Provide the (x, y) coordinate of the cell's center where the given text is located.  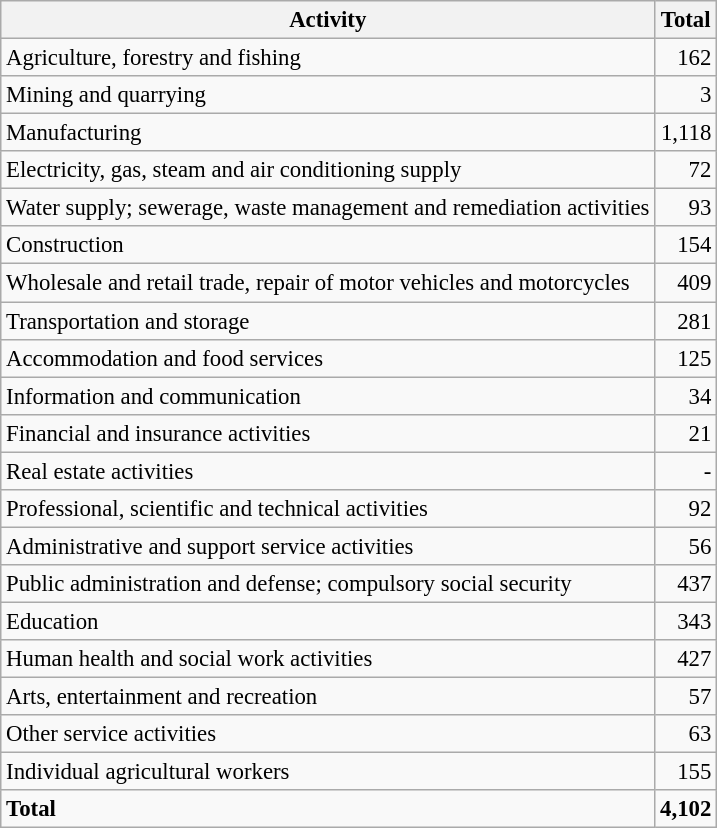
63 (686, 734)
Information and communication (328, 396)
Electricity, gas, steam and air conditioning supply (328, 170)
125 (686, 358)
Mining and quarrying (328, 95)
281 (686, 321)
Manufacturing (328, 133)
57 (686, 697)
3 (686, 95)
Public administration and defense; compulsory social security (328, 584)
21 (686, 433)
92 (686, 509)
Professional, scientific and technical activities (328, 509)
- (686, 471)
155 (686, 772)
Arts, entertainment and recreation (328, 697)
Other service activities (328, 734)
34 (686, 396)
Financial and insurance activities (328, 433)
4,102 (686, 809)
1,118 (686, 133)
162 (686, 58)
56 (686, 546)
Real estate activities (328, 471)
427 (686, 659)
Human health and social work activities (328, 659)
72 (686, 170)
154 (686, 245)
437 (686, 584)
Agriculture, forestry and fishing (328, 58)
Administrative and support service activities (328, 546)
Transportation and storage (328, 321)
Accommodation and food services (328, 358)
Education (328, 621)
Construction (328, 245)
343 (686, 621)
93 (686, 208)
409 (686, 283)
Activity (328, 20)
Wholesale and retail trade, repair of motor vehicles and motorcycles (328, 283)
Individual agricultural workers (328, 772)
Water supply; sewerage, waste management and remediation activities (328, 208)
